Return the (x, y) coordinate for the center point of the cell that contains the specified text.  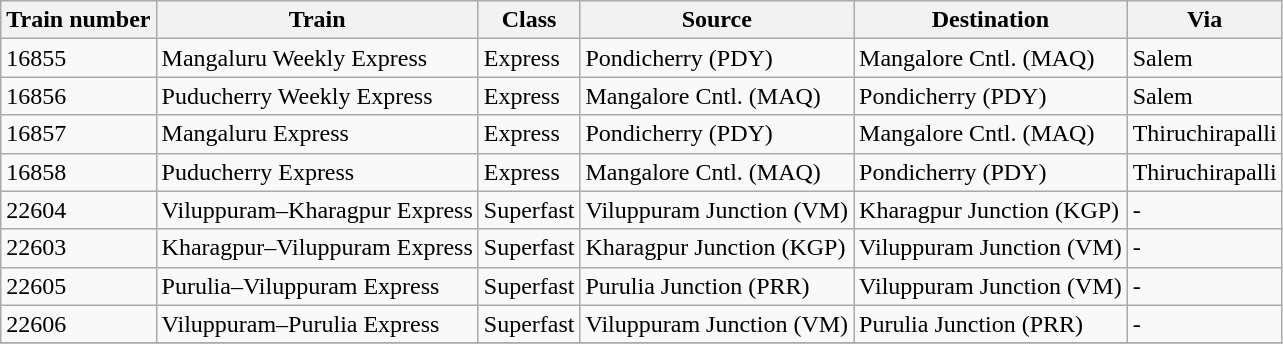
Mangaluru Weekly Express (317, 58)
Train number (78, 20)
22605 (78, 286)
Kharagpur–Viluppuram Express (317, 248)
Viluppuram–Kharagpur Express (317, 210)
22604 (78, 210)
Purulia–Viluppuram Express (317, 286)
22606 (78, 324)
Puducherry Weekly Express (317, 96)
Class (529, 20)
Mangaluru Express (317, 134)
Puducherry Express (317, 172)
Source (717, 20)
22603 (78, 248)
16855 (78, 58)
Viluppuram–Purulia Express (317, 324)
16857 (78, 134)
Destination (991, 20)
Train (317, 20)
Via (1204, 20)
16858 (78, 172)
16856 (78, 96)
